For the text-containing cell, return its midpoint in (X, Y) coordinate format. 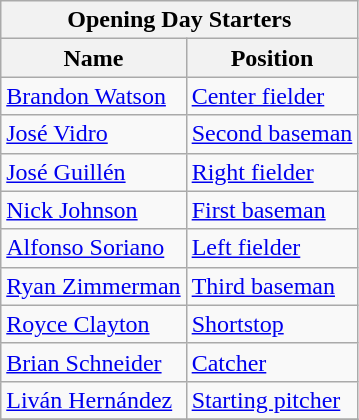
Name (94, 58)
Brian Schneider (94, 362)
Right fielder (272, 172)
José Guillén (94, 172)
Center fielder (272, 96)
Starting pitcher (272, 400)
Shortstop (272, 324)
José Vidro (94, 134)
Position (272, 58)
Ryan Zimmerman (94, 286)
Left fielder (272, 248)
Nick Johnson (94, 210)
Liván Hernández (94, 400)
Third baseman (272, 286)
Brandon Watson (94, 96)
Catcher (272, 362)
Royce Clayton (94, 324)
Second baseman (272, 134)
Alfonso Soriano (94, 248)
First baseman (272, 210)
Opening Day Starters (180, 20)
